Detect which cell encompasses the target text, then output its [X, Y] center coordinate. 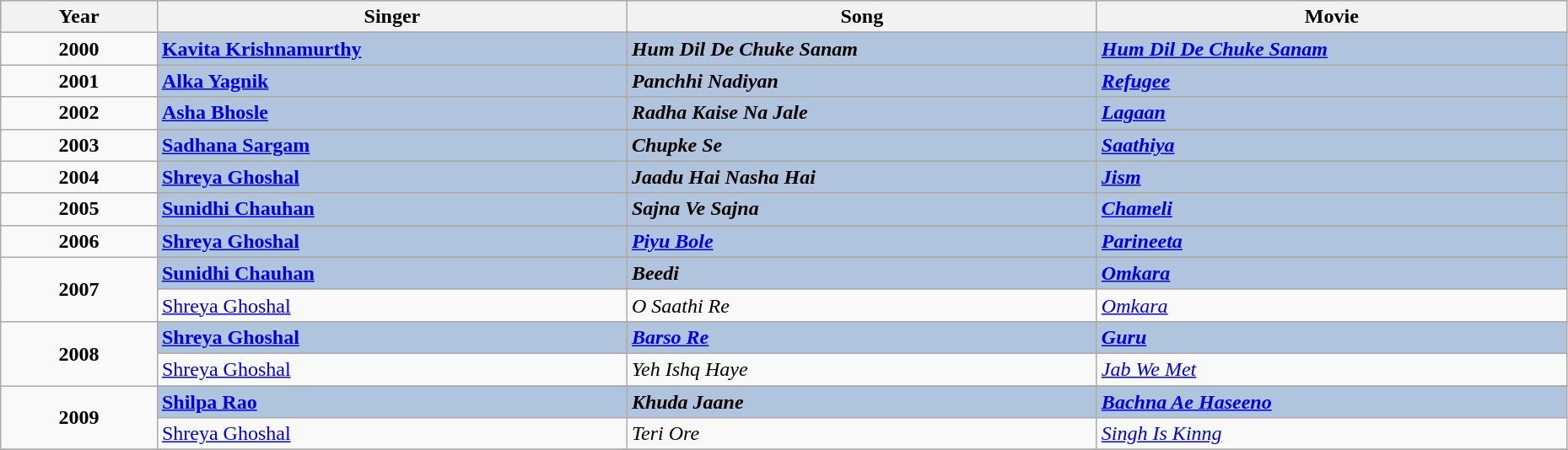
Teri Ore [862, 434]
Khuda Jaane [862, 402]
Beedi [862, 273]
Barso Re [862, 337]
Song [862, 17]
Bachna Ae Haseeno [1331, 402]
Refugee [1331, 81]
Parineeta [1331, 241]
2003 [79, 145]
Alka Yagnik [391, 81]
Guru [1331, 337]
Sajna Ve Sajna [862, 209]
Kavita Krishnamurthy [391, 49]
Jaadu Hai Nasha Hai [862, 177]
2004 [79, 177]
O Saathi Re [862, 305]
Panchhi Nadiyan [862, 81]
Chameli [1331, 209]
Yeh Ishq Haye [862, 369]
Radha Kaise Na Jale [862, 113]
Movie [1331, 17]
Asha Bhosle [391, 113]
2006 [79, 241]
Sadhana Sargam [391, 145]
Shilpa Rao [391, 402]
Year [79, 17]
Singer [391, 17]
2009 [79, 418]
2002 [79, 113]
Singh Is Kinng [1331, 434]
Piyu Bole [862, 241]
2008 [79, 353]
2007 [79, 289]
Jism [1331, 177]
Saathiya [1331, 145]
2001 [79, 81]
Lagaan [1331, 113]
Jab We Met [1331, 369]
2005 [79, 209]
Chupke Se [862, 145]
2000 [79, 49]
